Output the (x, y) coordinate of the center of the cell containing the given text.  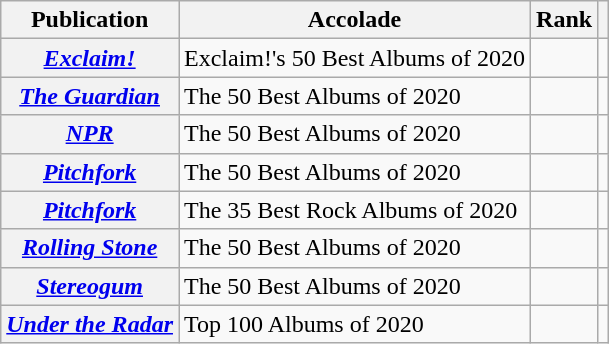
Publication (90, 20)
Top 100 Albums of 2020 (354, 324)
Exclaim!'s 50 Best Albums of 2020 (354, 58)
Rank (564, 20)
Exclaim! (90, 58)
Accolade (354, 20)
Stereogum (90, 286)
Rolling Stone (90, 248)
The Guardian (90, 96)
The 35 Best Rock Albums of 2020 (354, 210)
Under the Radar (90, 324)
NPR (90, 134)
